Locate the cell with the specified text and output its (x, y) center coordinate. 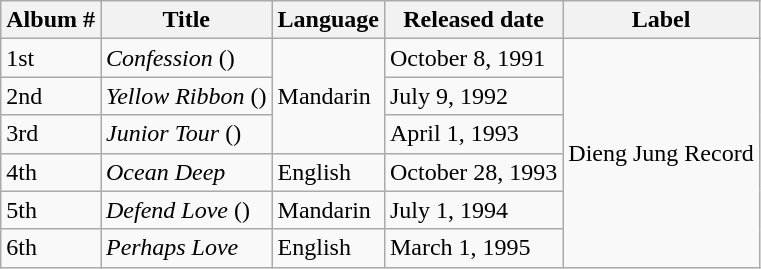
March 1, 1995 (473, 248)
5th (51, 210)
October 8, 1991 (473, 58)
4th (51, 172)
October 28, 1993 (473, 172)
Confession () (186, 58)
Ocean Deep (186, 172)
Released date (473, 20)
Title (186, 20)
Junior Tour () (186, 134)
July 9, 1992 (473, 96)
Dieng Jung Record (661, 153)
1st (51, 58)
6th (51, 248)
3rd (51, 134)
Defend Love () (186, 210)
2nd (51, 96)
Language (328, 20)
Album # (51, 20)
Label (661, 20)
April 1, 1993 (473, 134)
July 1, 1994 (473, 210)
Yellow Ribbon () (186, 96)
Perhaps Love (186, 248)
